Pinpoint the cell where the given text exists, returning its (X, Y) midpoint coordinate. 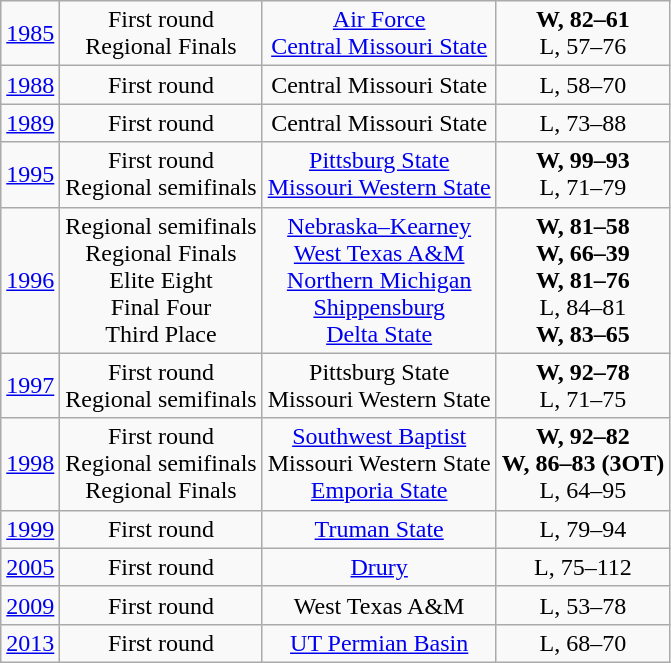
2005 (30, 567)
1988 (30, 85)
1995 (30, 174)
1989 (30, 123)
1985 (30, 34)
1999 (30, 529)
1998 (30, 464)
W, 92–78L, 71–75 (583, 386)
1997 (30, 386)
Southwest BaptistMissouri Western StateEmporia State (379, 464)
W, 81–58W, 66–39W, 81–76L, 84–81W, 83–65 (583, 280)
L, 79–94 (583, 529)
Truman State (379, 529)
L, 73–88 (583, 123)
West Texas A&M (379, 605)
First roundRegional Finals (161, 34)
W, 82–61L, 57–76 (583, 34)
W, 99–93L, 71–79 (583, 174)
L, 75–112 (583, 567)
L, 53–78 (583, 605)
Air ForceCentral Missouri State (379, 34)
UT Permian Basin (379, 643)
First roundRegional semifinalsRegional Finals (161, 464)
L, 68–70 (583, 643)
1996 (30, 280)
W, 92–82W, 86–83 (3OT)L, 64–95 (583, 464)
2009 (30, 605)
L, 58–70 (583, 85)
Regional semifinalsRegional FinalsElite EightFinal FourThird Place (161, 280)
Drury (379, 567)
Nebraska–KearneyWest Texas A&MNorthern MichiganShippensburgDelta State (379, 280)
2013 (30, 643)
